For the text-containing cell, return its midpoint in [x, y] coordinate format. 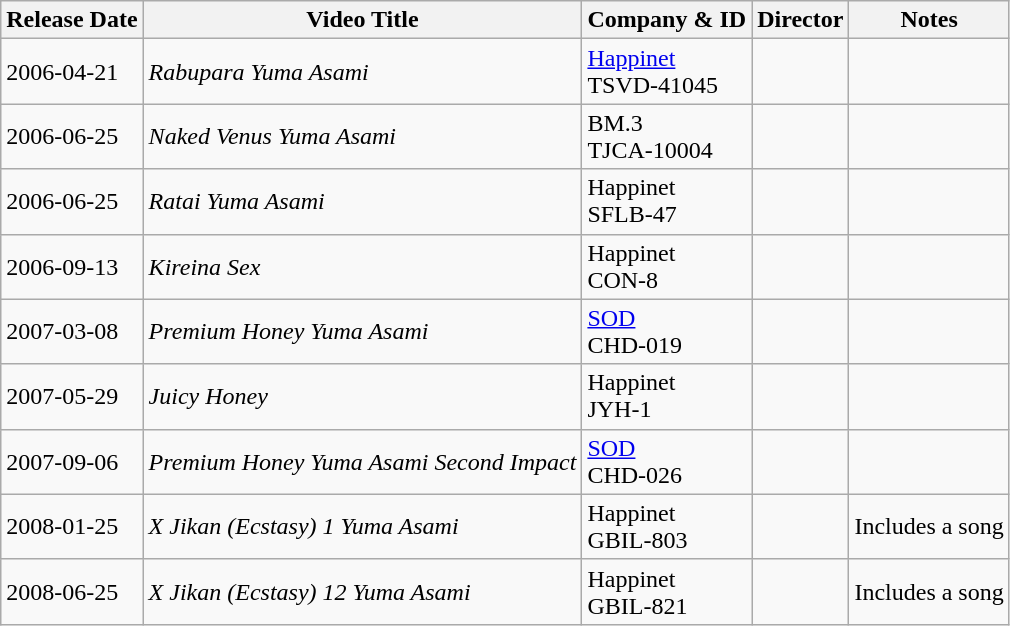
2008-01-25 [72, 526]
Juicy Honey [362, 396]
HappinetGBIL-803 [667, 526]
SODCHD-026 [667, 462]
Rabupara Yuma Asami [362, 72]
SODCHD-019 [667, 332]
Release Date [72, 20]
2007-05-29 [72, 396]
Naked Venus Yuma Asami [362, 136]
HappinetSFLB-47 [667, 202]
Premium Honey Yuma Asami [362, 332]
HappinetGBIL-821 [667, 592]
Company & ID [667, 20]
2006-09-13 [72, 266]
BM.3TJCA-10004 [667, 136]
2006-04-21 [72, 72]
HappinetJYH-1 [667, 396]
X Jikan (Ecstasy) 1 Yuma Asami [362, 526]
Premium Honey Yuma Asami Second Impact [362, 462]
Video Title [362, 20]
Notes [929, 20]
2007-09-06 [72, 462]
2008-06-25 [72, 592]
Ratai Yuma Asami [362, 202]
Kireina Sex [362, 266]
Director [800, 20]
HappinetCON-8 [667, 266]
HappinetTSVD-41045 [667, 72]
X Jikan (Ecstasy) 12 Yuma Asami [362, 592]
2007-03-08 [72, 332]
